Return the [x, y] coordinate for the center point of the cell that contains the specified text.  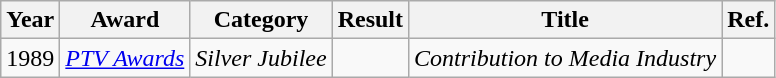
PTV Awards [125, 58]
Silver Jubilee [261, 58]
Award [125, 20]
Title [566, 20]
Year [30, 20]
Ref. [748, 20]
Result [370, 20]
1989 [30, 58]
Contribution to Media Industry [566, 58]
Category [261, 20]
